For the text-containing cell, return its midpoint in [X, Y] coordinate format. 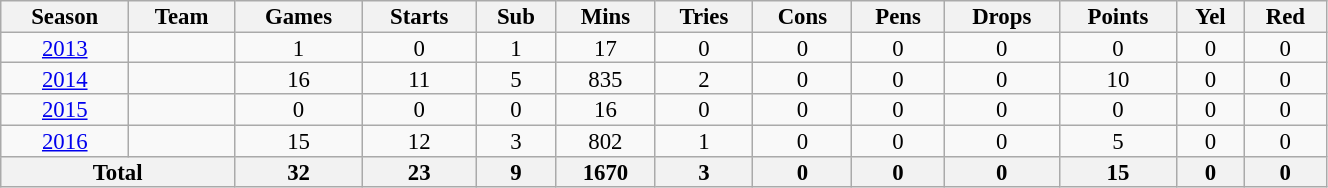
Games [299, 16]
Red [1285, 16]
Team [182, 16]
802 [606, 140]
1670 [606, 172]
12 [420, 140]
11 [420, 78]
2 [704, 78]
2014 [65, 78]
Total [118, 172]
Tries [704, 16]
Mins [606, 16]
2016 [65, 140]
Pens [898, 16]
2013 [65, 48]
Yel [1211, 16]
10 [1118, 78]
Drops [1002, 16]
Points [1118, 16]
Season [65, 16]
17 [606, 48]
Sub [516, 16]
23 [420, 172]
32 [299, 172]
Cons [802, 16]
835 [606, 78]
Starts [420, 16]
9 [516, 172]
2015 [65, 110]
